Output the [X, Y] coordinate of the center of the cell containing the given text.  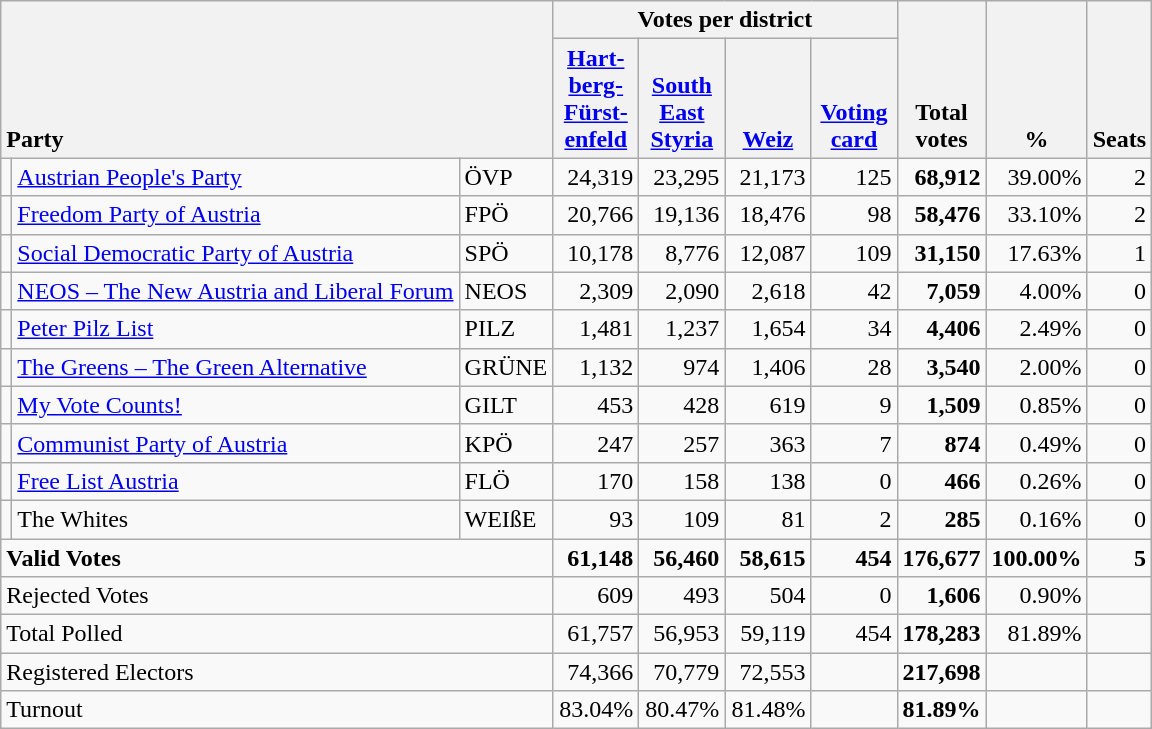
609 [596, 596]
70,779 [682, 672]
74,366 [596, 672]
% [1036, 80]
178,283 [942, 634]
The Greens – The Green Alternative [236, 367]
Totalvotes [942, 80]
23,295 [682, 177]
2.00% [1036, 367]
WEIßE [506, 519]
Valid Votes [277, 557]
42 [854, 291]
68,912 [942, 177]
17.63% [1036, 253]
GRÜNE [506, 367]
80.47% [682, 710]
Austrian People's Party [236, 177]
5 [1119, 557]
56,953 [682, 634]
Seats [1119, 80]
217,698 [942, 672]
2,090 [682, 291]
1 [1119, 253]
81 [768, 519]
19,136 [682, 215]
Rejected Votes [277, 596]
9 [854, 405]
Hart-berg-Fürst-enfeld [596, 98]
33.10% [1036, 215]
61,148 [596, 557]
34 [854, 329]
Social Democratic Party of Austria [236, 253]
170 [596, 481]
493 [682, 596]
39.00% [1036, 177]
Peter Pilz List [236, 329]
Party [277, 80]
72,553 [768, 672]
2.49% [1036, 329]
Registered Electors [277, 672]
93 [596, 519]
8,776 [682, 253]
453 [596, 405]
176,677 [942, 557]
4,406 [942, 329]
SouthEastStyria [682, 98]
0.49% [1036, 443]
12,087 [768, 253]
58,476 [942, 215]
24,319 [596, 177]
1,237 [682, 329]
ÖVP [506, 177]
83.04% [596, 710]
Total Polled [277, 634]
98 [854, 215]
874 [942, 443]
Freedom Party of Austria [236, 215]
81.48% [768, 710]
NEOS – The New Austria and Liberal Forum [236, 291]
138 [768, 481]
247 [596, 443]
0.16% [1036, 519]
7 [854, 443]
363 [768, 443]
NEOS [506, 291]
1,406 [768, 367]
56,460 [682, 557]
2,618 [768, 291]
18,476 [768, 215]
0.85% [1036, 405]
Turnout [277, 710]
619 [768, 405]
Communist Party of Austria [236, 443]
0.90% [1036, 596]
466 [942, 481]
428 [682, 405]
FLÖ [506, 481]
SPÖ [506, 253]
My Vote Counts! [236, 405]
158 [682, 481]
61,757 [596, 634]
4.00% [1036, 291]
Free List Austria [236, 481]
7,059 [942, 291]
100.00% [1036, 557]
The Whites [236, 519]
504 [768, 596]
58,615 [768, 557]
0.26% [1036, 481]
KPÖ [506, 443]
Votes per district [725, 20]
Votingcard [854, 98]
1,132 [596, 367]
59,119 [768, 634]
974 [682, 367]
28 [854, 367]
20,766 [596, 215]
GILT [506, 405]
1,606 [942, 596]
FPÖ [506, 215]
125 [854, 177]
1,654 [768, 329]
10,178 [596, 253]
2,309 [596, 291]
PILZ [506, 329]
3,540 [942, 367]
1,509 [942, 405]
21,173 [768, 177]
257 [682, 443]
Weiz [768, 98]
31,150 [942, 253]
1,481 [596, 329]
285 [942, 519]
